Provide the (x, y) coordinate of the cell's center where the given text is located.  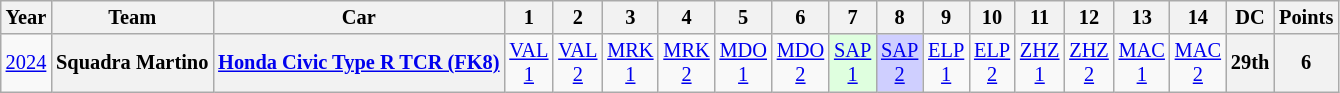
10 (992, 17)
ELP2 (992, 63)
SAP2 (900, 63)
MAC2 (1198, 63)
ZHZ2 (1088, 63)
3 (630, 17)
MDO2 (800, 63)
8 (900, 17)
29th (1250, 63)
Car (358, 17)
11 (1040, 17)
Year (26, 17)
9 (946, 17)
2024 (26, 63)
VAL2 (578, 63)
MDO1 (744, 63)
5 (744, 17)
1 (528, 17)
MAC1 (1142, 63)
ZHZ1 (1040, 63)
14 (1198, 17)
2 (578, 17)
DC (1250, 17)
12 (1088, 17)
SAP1 (852, 63)
Squadra Martino (132, 63)
VAL1 (528, 63)
Team (132, 17)
13 (1142, 17)
4 (686, 17)
7 (852, 17)
MRK1 (630, 63)
MRK2 (686, 63)
Points (1306, 17)
ELP1 (946, 63)
Honda Civic Type R TCR (FK8) (358, 63)
